Identify which cell holds the provided text, then report its [x, y] central coordinate. 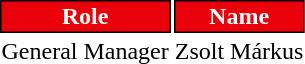
Name [239, 16]
Role [85, 16]
